Pinpoint the cell where the given text exists, returning its [X, Y] midpoint coordinate. 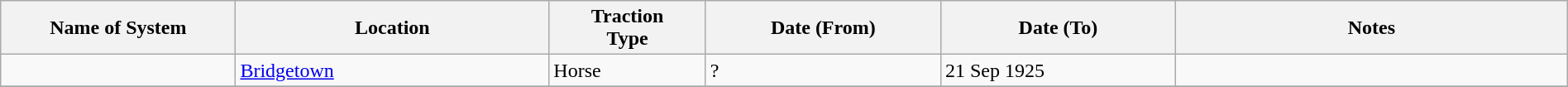
Notes [1372, 28]
Date (From) [823, 28]
Date (To) [1058, 28]
Location [392, 28]
21 Sep 1925 [1058, 70]
Horse [627, 70]
TractionType [627, 28]
Name of System [118, 28]
? [823, 70]
Bridgetown [392, 70]
